Output the [x, y] coordinate of the center of the cell containing the given text.  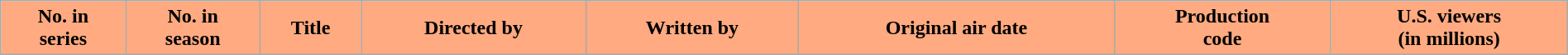
Written by [692, 28]
Productioncode [1222, 28]
Directed by [473, 28]
Original air date [956, 28]
No. inseason [193, 28]
No. inseries [63, 28]
Title [310, 28]
U.S. viewers (in millions) [1449, 28]
